Search for the cell housing the specified text and yield its [x, y] center coordinate. 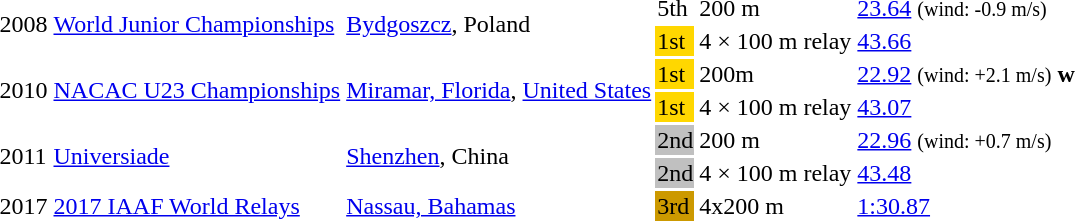
200m [776, 74]
3rd [676, 206]
Shenzhen, China [499, 156]
Miramar, Florida, United States [499, 90]
Nassau, Bahamas [499, 206]
4x200 m [776, 206]
2017 IAAF World Relays [197, 206]
NACAC U23 Championships [197, 90]
Universiade [197, 156]
200 m [776, 140]
